Return [X, Y] of the center of cell containing provided text 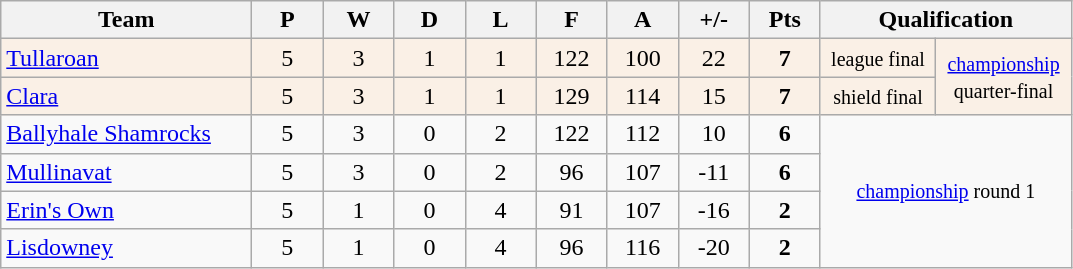
Ballyhale Shamrocks [126, 134]
+/- [714, 20]
Pts [784, 20]
D [430, 20]
shield final [878, 96]
F [572, 20]
L [500, 20]
P [288, 20]
100 [642, 58]
championshipquarter-final [1004, 77]
Tullaroan [126, 58]
Team [126, 20]
Erin's Own [126, 210]
Lisdowney [126, 248]
15 [714, 96]
W [358, 20]
22 [714, 58]
Clara [126, 96]
-11 [714, 172]
-20 [714, 248]
A [642, 20]
Mullinavat [126, 172]
Qualification [946, 20]
championship round 1 [946, 191]
-16 [714, 210]
10 [714, 134]
91 [572, 210]
league final [878, 58]
116 [642, 248]
129 [572, 96]
114 [642, 96]
112 [642, 134]
